Search for the cell housing the specified text and yield its (X, Y) center coordinate. 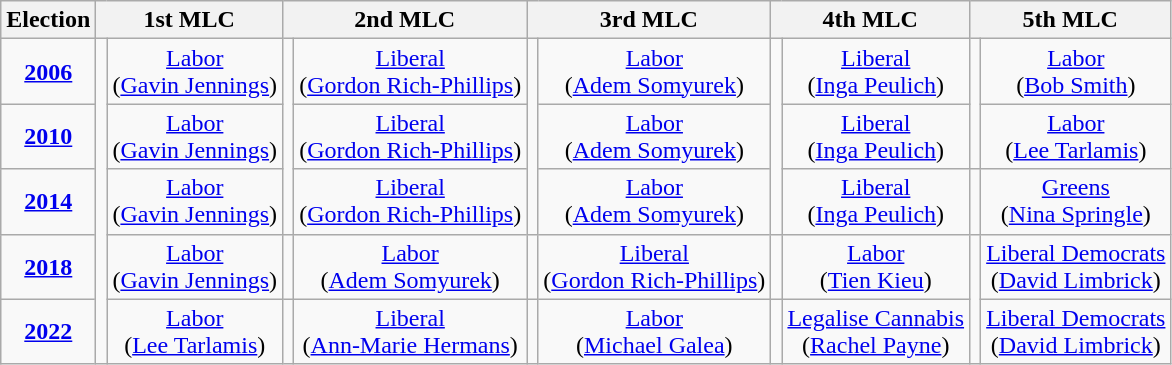
2022 (48, 332)
Greens(Nina Springle) (1076, 202)
4th MLC (870, 20)
2014 (48, 202)
Election (48, 20)
Legalise Cannabis(Rachel Payne) (876, 332)
5th MLC (1070, 20)
1st MLC (190, 20)
2018 (48, 266)
Labor(Tien Kieu) (876, 266)
3rd MLC (649, 20)
2006 (48, 72)
2010 (48, 136)
Liberal(Ann-Marie Hermans) (410, 332)
Labor(Michael Galea) (654, 332)
2nd MLC (405, 20)
Labor(Bob Smith) (1076, 72)
